Detect which cell encompasses the target text, then output its [X, Y] center coordinate. 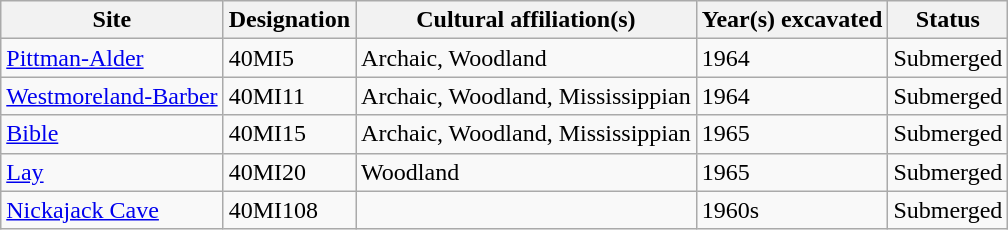
Pittman-Alder [112, 58]
40MI20 [289, 172]
40MI15 [289, 134]
Woodland [526, 172]
Year(s) excavated [792, 20]
Status [948, 20]
Bible [112, 134]
Westmoreland-Barber [112, 96]
Archaic, Woodland [526, 58]
Nickajack Cave [112, 210]
40MI11 [289, 96]
Designation [289, 20]
40MI108 [289, 210]
Cultural affiliation(s) [526, 20]
Site [112, 20]
Lay [112, 172]
1960s [792, 210]
40MI5 [289, 58]
